Locate the cell with the specified text and output its (x, y) center coordinate. 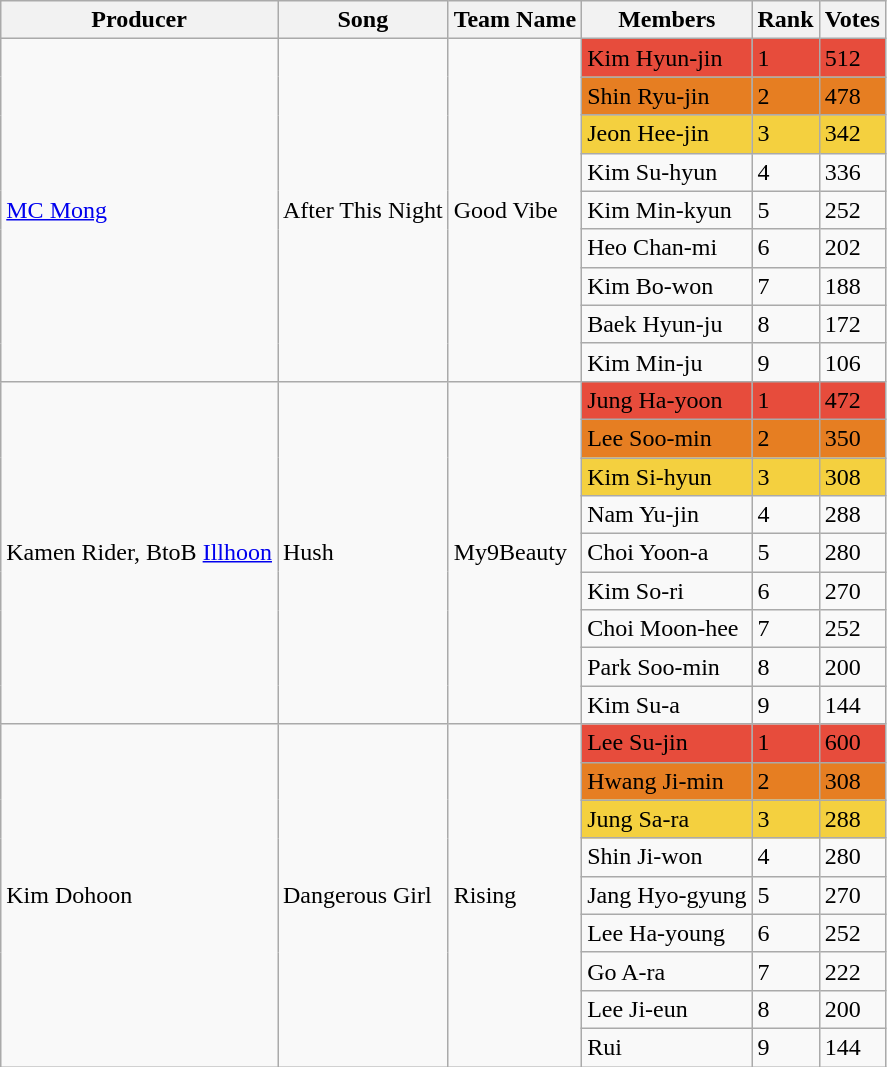
Kim Su-a (667, 705)
Kim So-ri (667, 591)
Lee Ji-eun (667, 1009)
600 (852, 743)
Baek Hyun-ju (667, 324)
106 (852, 362)
Lee Soo-min (667, 438)
Members (667, 20)
188 (852, 286)
My9Beauty (515, 552)
Rising (515, 896)
Lee Ha-young (667, 933)
Rank (786, 20)
172 (852, 324)
Team Name (515, 20)
472 (852, 400)
Jeon Hee-jin (667, 134)
Choi Moon-hee (667, 629)
Kim Si-hyun (667, 477)
Shin Ji-won (667, 857)
202 (852, 248)
336 (852, 172)
Kim Dohoon (140, 896)
Hush (364, 552)
Choi Yoon-a (667, 553)
Rui (667, 1047)
Heo Chan-mi (667, 248)
Jung Ha-yoon (667, 400)
Kim Su-hyun (667, 172)
Park Soo-min (667, 667)
After This Night (364, 210)
Lee Su-jin (667, 743)
Good Vibe (515, 210)
Votes (852, 20)
Hwang Ji-min (667, 781)
478 (852, 96)
Shin Ryu-jin (667, 96)
Dangerous Girl (364, 896)
MC Mong (140, 210)
342 (852, 134)
222 (852, 971)
Nam Yu-jin (667, 515)
Go A-ra (667, 971)
512 (852, 58)
Song (364, 20)
Kamen Rider, BtoB Illhoon (140, 552)
Kim Bo-won (667, 286)
Jung Sa-ra (667, 819)
350 (852, 438)
Kim Min-ju (667, 362)
Producer (140, 20)
Kim Hyun-jin (667, 58)
Kim Min-kyun (667, 210)
Jang Hyo-gyung (667, 895)
